Return the (X, Y) coordinate for the center point of the cell that contains the specified text.  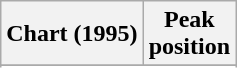
Peakposition (189, 34)
Chart (1995) (72, 34)
